Pinpoint the cell where the given text exists, returning its [X, Y] midpoint coordinate. 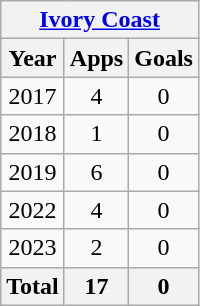
6 [96, 172]
Year [33, 58]
2017 [33, 96]
Goals [164, 58]
2022 [33, 210]
2019 [33, 172]
Apps [96, 58]
2018 [33, 134]
17 [96, 286]
2 [96, 248]
2023 [33, 248]
Ivory Coast [100, 20]
Total [33, 286]
1 [96, 134]
